Pinpoint the cell where the given text exists, returning its [x, y] midpoint coordinate. 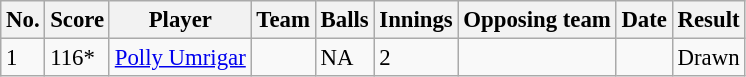
2 [416, 58]
Balls [344, 20]
Polly Umrigar [180, 58]
Drawn [708, 58]
Date [644, 20]
Player [180, 20]
Result [708, 20]
Score [78, 20]
116* [78, 58]
Innings [416, 20]
Team [283, 20]
No. [23, 20]
NA [344, 58]
1 [23, 58]
Opposing team [537, 20]
